Determine the (x, y) coordinate at the center of the cell enclosing the given text.  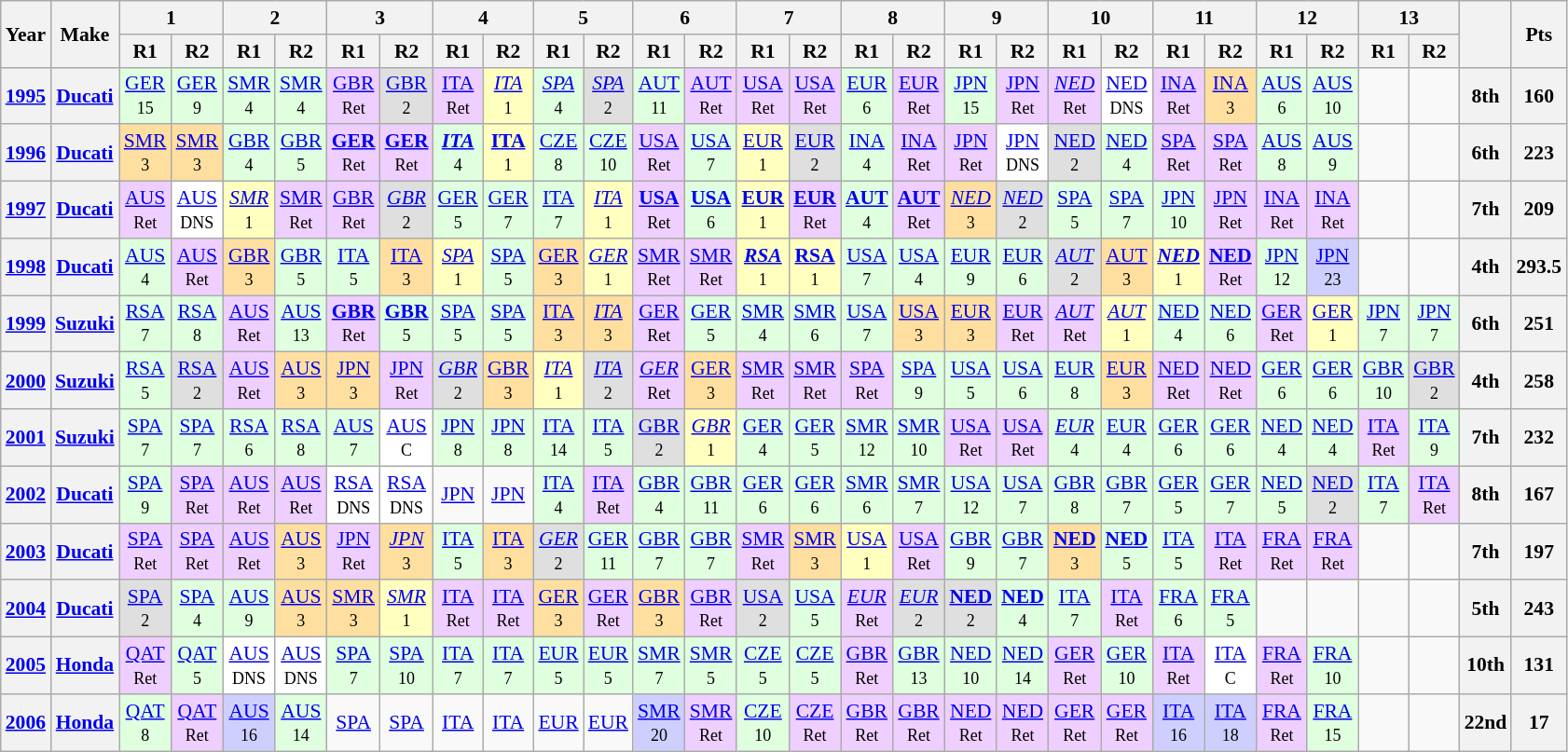
293.5 (1538, 267)
USA12 (970, 494)
7 (789, 18)
AUS16 (249, 723)
12 (1307, 18)
JPN10 (1178, 211)
SPA10 (406, 665)
GER10 (1127, 665)
197 (1538, 552)
FRA5 (1231, 609)
SPA1 (459, 267)
ITA14 (557, 438)
ITA16 (1178, 723)
RSA2 (198, 380)
INA4 (867, 153)
RSA6 (249, 438)
10 (1100, 18)
Year (26, 34)
6 (684, 18)
INA3 (1231, 95)
QAT5 (198, 665)
GER11 (608, 552)
JPN12 (1282, 267)
258 (1538, 380)
2 (274, 18)
USA2 (763, 609)
5th (1486, 609)
SMR5 (711, 665)
CZE8 (557, 153)
9 (996, 18)
131 (1538, 665)
GBR10 (1383, 380)
AUS7 (354, 438)
2002 (26, 494)
22nd (1486, 723)
JPN15 (970, 95)
NED10 (970, 665)
AUS8 (1282, 153)
251 (1538, 324)
1996 (26, 153)
NED1 (1178, 267)
FRA6 (1178, 609)
1998 (26, 267)
AUSC (406, 438)
NED14 (1023, 665)
SMR20 (659, 723)
11 (1204, 18)
10th (1486, 665)
EUR9 (970, 267)
209 (1538, 211)
GBR13 (919, 665)
ITA2 (608, 380)
RSA5 (145, 380)
RSA7 (145, 324)
FRA10 (1332, 665)
AUT2 (1075, 267)
GER9 (198, 95)
EUR8 (1075, 380)
GER4 (763, 438)
GBR8 (1075, 494)
AUT3 (1127, 267)
160 (1538, 95)
NEDDNS (1127, 95)
1997 (26, 211)
243 (1538, 609)
Pts (1538, 34)
2004 (26, 609)
4 (484, 18)
223 (1538, 153)
GBR11 (711, 494)
AUS14 (301, 723)
8 (893, 18)
17 (1538, 723)
FRA15 (1332, 723)
AUT11 (659, 95)
ITA9 (1434, 438)
13 (1410, 18)
AUT1 (1127, 324)
Make (85, 34)
USA4 (919, 267)
5 (584, 18)
2001 (26, 438)
1999 (26, 324)
NED6 (1231, 324)
2005 (26, 665)
AUS13 (301, 324)
3 (380, 18)
2000 (26, 380)
AUT4 (867, 211)
AUS10 (1332, 95)
SMR12 (867, 438)
JPN23 (1332, 267)
1995 (26, 95)
GER15 (145, 95)
GER2 (557, 552)
ITA18 (1231, 723)
QAT8 (145, 723)
SMR10 (919, 438)
AUS4 (145, 267)
2003 (26, 552)
USA3 (919, 324)
JPNDNS (1023, 153)
1 (172, 18)
167 (1538, 494)
USA1 (867, 552)
232 (1538, 438)
2006 (26, 723)
CZERet (815, 723)
AUS6 (1282, 95)
GBR1 (711, 438)
ITAC (1231, 665)
GBR9 (970, 552)
